Scan for the cell matching the given text and deliver its (x, y) coordinate at center. 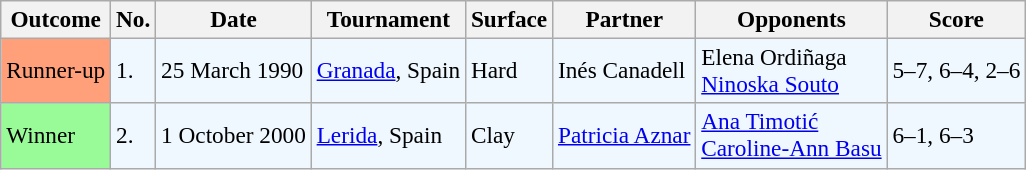
Hard (510, 70)
Winner (56, 136)
Lerida, Spain (388, 136)
Granada, Spain (388, 70)
Tournament (388, 19)
2. (134, 136)
Ana Timotić Caroline-Ann Basu (792, 136)
Patricia Aznar (624, 136)
Score (956, 19)
Opponents (792, 19)
Partner (624, 19)
1 October 2000 (234, 136)
Surface (510, 19)
Runner-up (56, 70)
Date (234, 19)
6–1, 6–3 (956, 136)
No. (134, 19)
5–7, 6–4, 2–6 (956, 70)
Inés Canadell (624, 70)
Clay (510, 136)
Outcome (56, 19)
1. (134, 70)
25 March 1990 (234, 70)
Elena Ordiñaga Ninoska Souto (792, 70)
